Output the (x, y) coordinate of the center of the cell containing the given text.  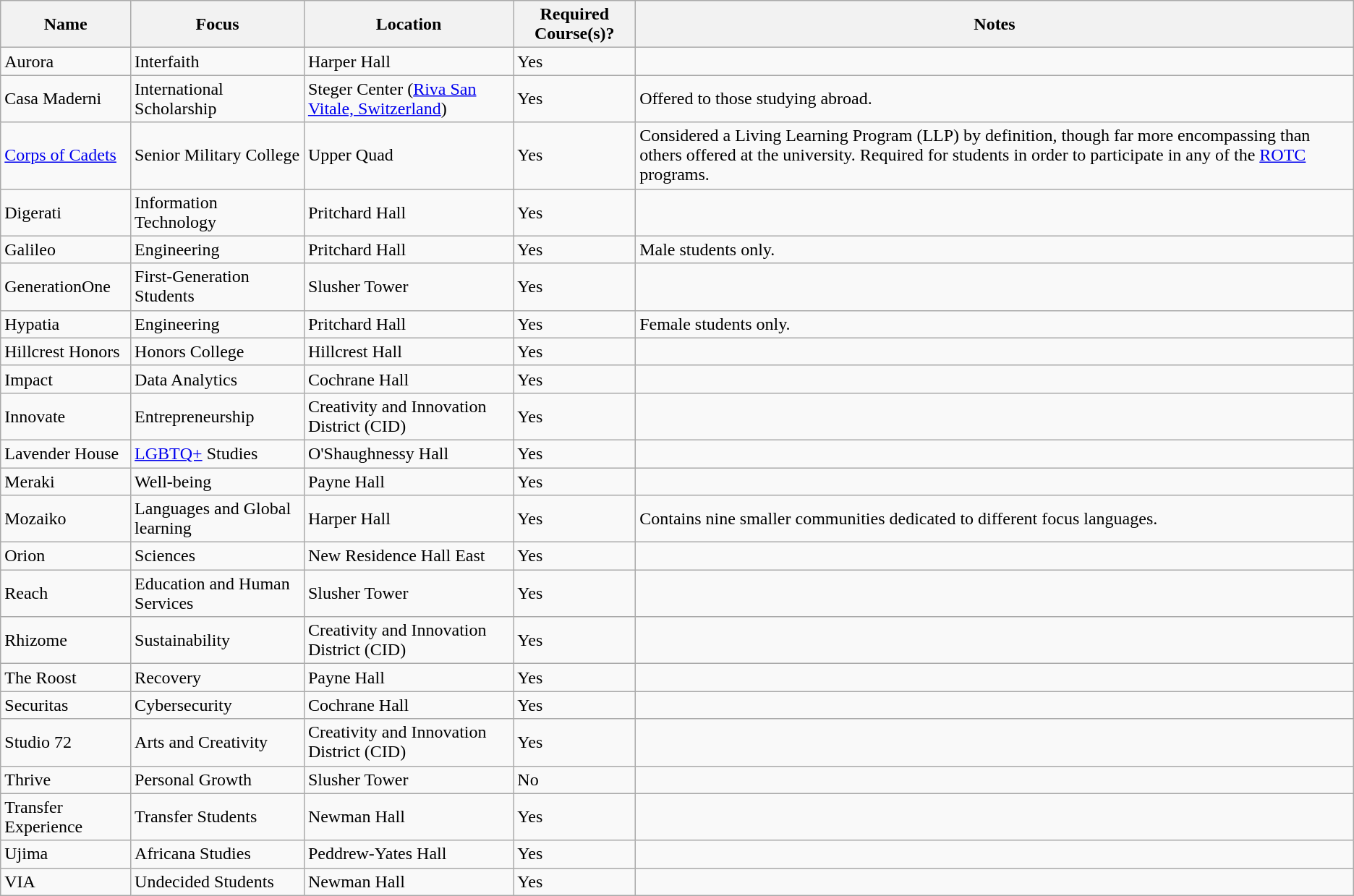
Thrive (66, 780)
Undecided Students (218, 882)
Galileo (66, 249)
GenerationOne (66, 286)
Hypatia (66, 324)
Focus (218, 25)
Required Course(s)? (574, 25)
VIA (66, 882)
Male students only. (995, 249)
The Roost (66, 678)
Cybersecurity (218, 705)
Personal Growth (218, 780)
Offered to those studying abroad. (995, 98)
O'Shaughnessy Hall (408, 453)
Rhizome (66, 641)
Notes (995, 25)
Orion (66, 556)
Lavender House (66, 453)
Interfaith (218, 61)
Peddrew-Yates Hall (408, 854)
Transfer Students (218, 817)
Languages and Global learning (218, 519)
Steger Center (Riva San Vitale, Switzerland) (408, 98)
Female students only. (995, 324)
Hillcrest Hall (408, 351)
Sciences (218, 556)
Securitas (66, 705)
Ujima (66, 854)
New Residence Hall East (408, 556)
Senior Military College (218, 155)
Aurora (66, 61)
Recovery (218, 678)
Studio 72 (66, 742)
Casa Maderni (66, 98)
Impact (66, 379)
Hillcrest Honors (66, 351)
Corps of Cadets (66, 155)
Information Technology (218, 213)
Innovate (66, 417)
Well-being (218, 481)
Transfer Experience (66, 817)
Digerati (66, 213)
Mozaiko (66, 519)
Arts and Creativity (218, 742)
Reach (66, 593)
Entrepreneurship (218, 417)
Education and Human Services (218, 593)
Honors College (218, 351)
LGBTQ+ Studies (218, 453)
Location (408, 25)
Sustainability (218, 641)
Upper Quad (408, 155)
First-Generation Students (218, 286)
No (574, 780)
International Scholarship (218, 98)
Africana Studies (218, 854)
Contains nine smaller communities dedicated to different focus languages. (995, 519)
Name (66, 25)
Data Analytics (218, 379)
Meraki (66, 481)
